From the cell containing the given text, extract its center point as [x, y] coordinate. 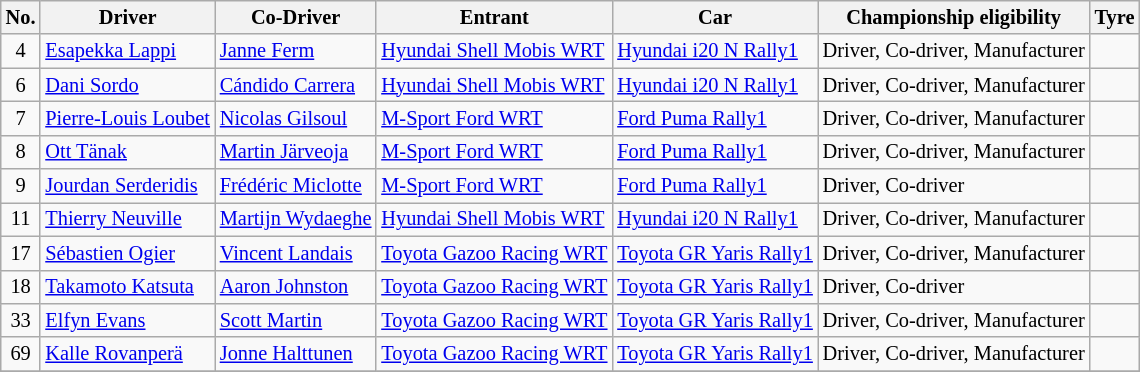
69 [21, 354]
Janne Ferm [296, 51]
Jonne Halttunen [296, 354]
11 [21, 219]
33 [21, 320]
Scott Martin [296, 320]
Entrant [494, 17]
Jourdan Serderidis [127, 186]
18 [21, 287]
Cándido Carrera [296, 85]
Dani Sordo [127, 85]
Thierry Neuville [127, 219]
Sébastien Ogier [127, 253]
Tyre [1115, 17]
Driver [127, 17]
Elfyn Evans [127, 320]
Frédéric Miclotte [296, 186]
9 [21, 186]
6 [21, 85]
Esapekka Lappi [127, 51]
Co-Driver [296, 17]
Martin Järveoja [296, 152]
7 [21, 118]
Car [714, 17]
Martijn Wydaeghe [296, 219]
Pierre-Louis Loubet [127, 118]
Nicolas Gilsoul [296, 118]
4 [21, 51]
Kalle Rovanperä [127, 354]
Aaron Johnston [296, 287]
No. [21, 17]
8 [21, 152]
Championship eligibility [954, 17]
Takamoto Katsuta [127, 287]
17 [21, 253]
Vincent Landais [296, 253]
Ott Tänak [127, 152]
